Extract the [x, y] coordinate from the center of the cell holding the provided text.  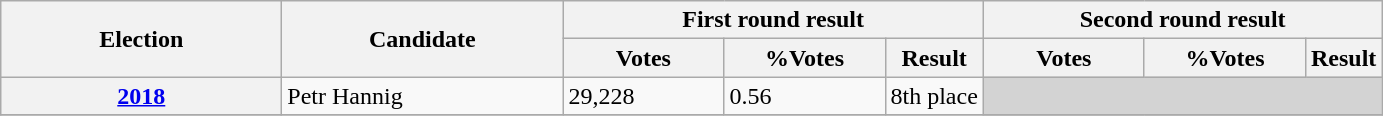
Petr Hannig [422, 96]
Second round result [1182, 20]
29,228 [644, 96]
8th place [934, 96]
0.56 [804, 96]
Candidate [422, 39]
First round result [773, 20]
2018 [142, 96]
Election [142, 39]
